Locate the cell with the specified text and output its [X, Y] center coordinate. 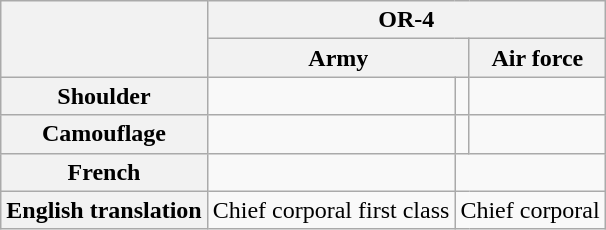
English translation [104, 210]
French [104, 172]
Camouflage [104, 134]
Air force [537, 58]
Army [338, 58]
Chief corporal [530, 210]
Shoulder [104, 96]
OR-4 [406, 20]
Chief corporal first class [331, 210]
